Extract the (X, Y) coordinate from the center of the cell holding the provided text.  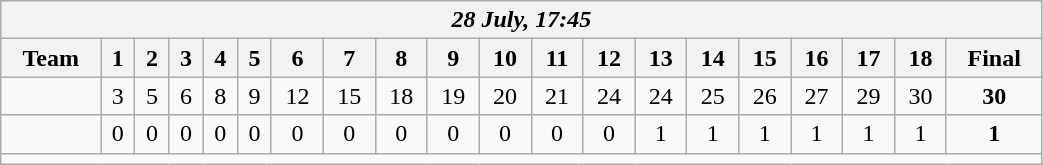
26 (765, 96)
28 July, 17:45 (522, 20)
25 (713, 96)
14 (713, 58)
10 (505, 58)
4 (220, 58)
2 (152, 58)
17 (869, 58)
27 (817, 96)
16 (817, 58)
21 (557, 96)
19 (453, 96)
Team (51, 58)
7 (349, 58)
11 (557, 58)
Final (994, 58)
20 (505, 96)
13 (661, 58)
29 (869, 96)
